Search for the cell housing the specified text and yield its [X, Y] center coordinate. 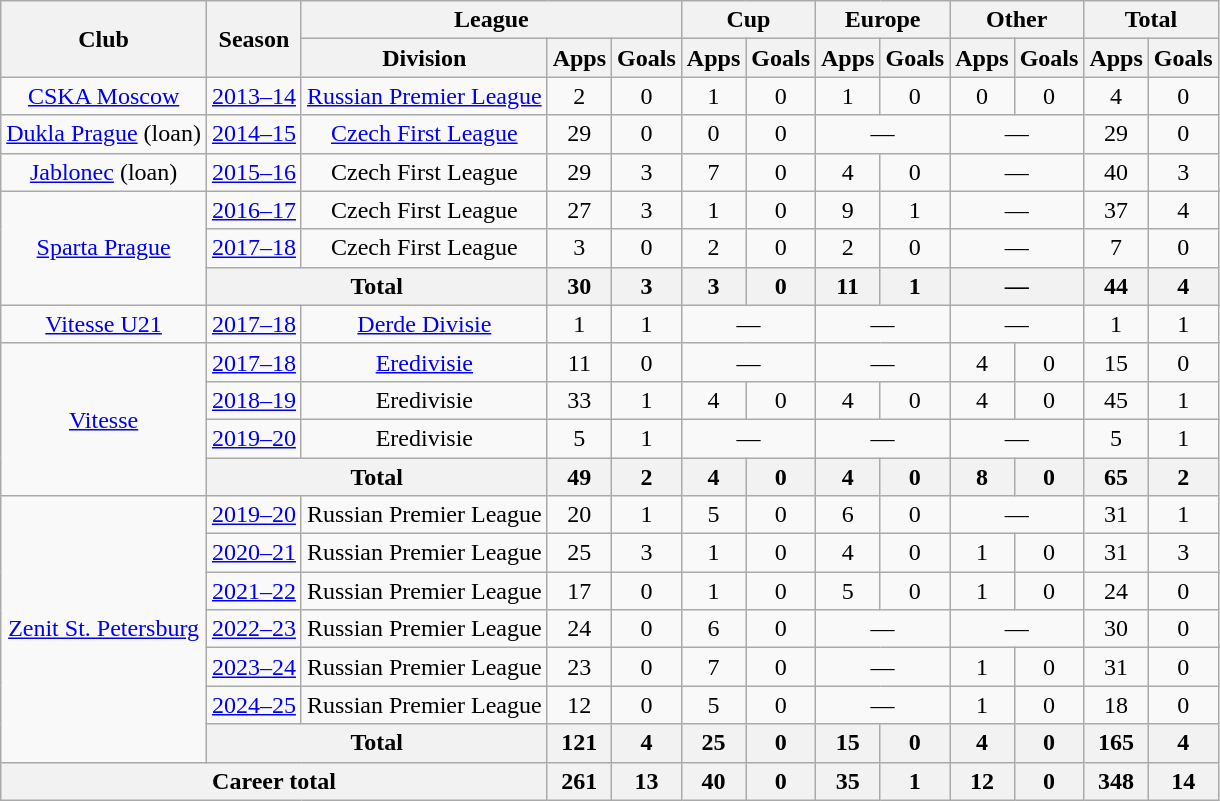
2020–21 [254, 553]
League [491, 20]
261 [579, 781]
23 [579, 667]
37 [1116, 210]
2013–14 [254, 96]
44 [1116, 286]
Vitesse U21 [104, 324]
8 [982, 477]
2016–17 [254, 210]
2022–23 [254, 629]
Zenit St. Petersburg [104, 629]
Dukla Prague (loan) [104, 134]
Other [1017, 20]
Cup [748, 20]
13 [647, 781]
9 [848, 210]
Europe [883, 20]
Division [424, 58]
Vitesse [104, 419]
2014–15 [254, 134]
27 [579, 210]
2018–19 [254, 400]
65 [1116, 477]
33 [579, 400]
2015–16 [254, 172]
49 [579, 477]
45 [1116, 400]
348 [1116, 781]
Club [104, 39]
17 [579, 591]
Derde Divisie [424, 324]
20 [579, 515]
2023–24 [254, 667]
121 [579, 743]
18 [1116, 705]
35 [848, 781]
2024–25 [254, 705]
14 [1183, 781]
Jablonec (loan) [104, 172]
Career total [274, 781]
Sparta Prague [104, 248]
Season [254, 39]
2021–22 [254, 591]
CSKA Moscow [104, 96]
165 [1116, 743]
